Locate the cell with the specified text and output its [X, Y] center coordinate. 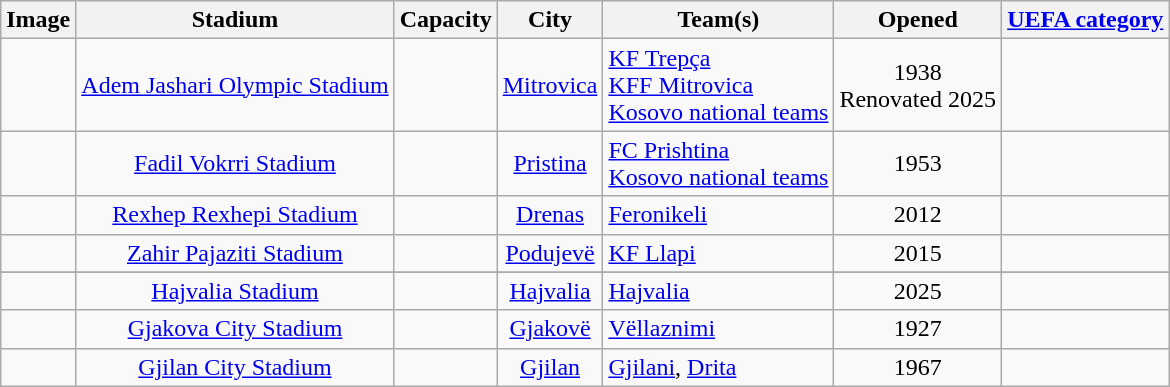
Pristina [550, 164]
Stadium [235, 20]
Hajvalia Stadium [235, 291]
2015 [918, 253]
2012 [918, 215]
Mitrovica [550, 85]
Team(s) [718, 20]
Capacity [446, 20]
Drenas [550, 215]
1927 [918, 329]
2025 [918, 291]
1938Renovated 2025 [918, 85]
Fadil Vokrri Stadium [235, 164]
City [550, 20]
KF TrepçaKFF MitrovicaKosovo national teams [718, 85]
Image [38, 20]
Zahir Pajaziti Stadium [235, 253]
1967 [918, 367]
FC PrishtinaKosovo national teams [718, 164]
KF Llapi [718, 253]
Vëllaznimi [718, 329]
Adem Jashari Olympic Stadium [235, 85]
1953 [918, 164]
Gjilan [550, 367]
Rexhep Rexhepi Stadium [235, 215]
Gjakovë [550, 329]
Podujevë [550, 253]
Feronikeli [718, 215]
Gjilan City Stadium [235, 367]
Gjakova City Stadium [235, 329]
Gjilani, Drita [718, 367]
Opened [918, 20]
UEFA category [1086, 20]
